Determine the [x, y] coordinate at the center of the cell enclosing the given text.  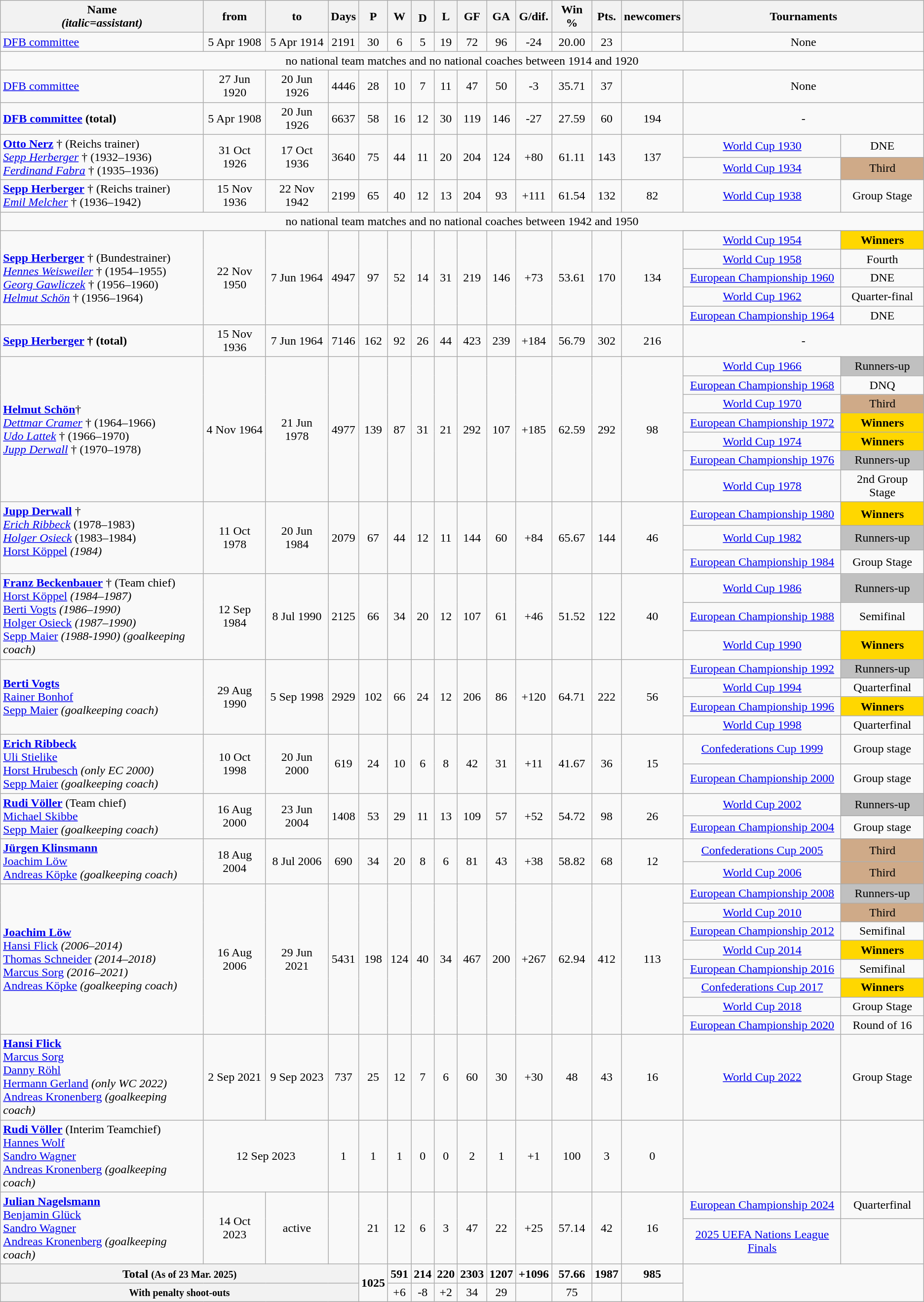
27 Jun 1920 [234, 86]
28 [373, 86]
Confederations Cup 2017 [762, 987]
Helmut Schön†Dettmar Cramer † (1964–1966)Udo Lattek † (1966–1970)Jupp Derwall † (1970–1978) [102, 430]
68 [607, 862]
-8 [423, 1292]
Jupp Derwall †Erich Ribbeck (1978–1983)Holger Osieck (1983–1984)Horst Köppel (1984) [102, 538]
+184 [534, 341]
57 [501, 816]
57.14 [572, 1228]
World Cup 1982 [762, 538]
4977 [344, 430]
European Championship 1968 [762, 385]
220 [446, 1273]
European Championship 2000 [762, 779]
+80 [534, 157]
Jürgen KlinsmannJoachim LöwAndreas Köpke (goalkeeping coach) [102, 862]
2191 [344, 42]
82 [653, 196]
European Championship 1976 [762, 460]
86 [501, 697]
L [446, 17]
119 [472, 118]
World Cup 1958 [762, 259]
2079 [344, 538]
37 [607, 86]
20 Jun 2000 [297, 763]
With penalty shoot-outs [180, 1292]
2303 [472, 1273]
newcomers [653, 17]
8 Jul 2006 [297, 862]
European Championship 1996 [762, 706]
5 [423, 42]
World Cup 2022 [762, 1077]
29 Jun 2021 [297, 959]
+1 [534, 1156]
+25 [534, 1228]
53 [373, 816]
23 Jun 2004 [297, 816]
2125 [344, 616]
World Cup 1970 [762, 404]
5 Sep 1998 [297, 697]
15 [653, 763]
+73 [534, 277]
198 [373, 959]
737 [344, 1077]
64.71 [572, 697]
no national team matches and no national coaches between 1914 and 1920 [462, 61]
22 Nov 1942 [297, 196]
1207 [501, 1273]
World Cup 1930 [762, 146]
World Cup 1978 [762, 486]
122 [607, 616]
Total (As of 23 Mar. 2025) [180, 1273]
7146 [344, 341]
GA [501, 17]
65.67 [572, 538]
23 [607, 42]
Rudi Völler (Interim Teamchief)Hannes WolfSandro WagnerAndreas Kronenberg (goalkeeping coach) [102, 1156]
DNQ [883, 385]
62.59 [572, 430]
Confederations Cup 2005 [762, 850]
21 Jun 1978 [297, 430]
Win % [572, 17]
9 Sep 2023 [297, 1077]
European Championship 2012 [762, 931]
World Cup 1986 [762, 588]
72 [472, 42]
+11 [534, 763]
4 Nov 1964 [234, 430]
139 [373, 430]
Julian NagelsmannBenjamin GlückSandro WagnerAndreas Kronenberg (goalkeeping coach) [102, 1228]
European Championship 1960 [762, 277]
53.61 [572, 277]
W [400, 17]
12 Sep 2023 [266, 1156]
16 Aug 2000 [234, 816]
Hansi FlickMarcus SorgDanny RöhlHermann Gerland (only WC 2022)Andreas Kronenberg (goalkeeping coach) [102, 1077]
31 Oct 1926 [234, 157]
+2 [446, 1292]
4947 [344, 277]
World Cup 1934 [762, 168]
52 [400, 277]
GF [472, 17]
109 [472, 816]
Erich RibbeckUli Stielike Horst Hrubesch (only EC 2000)Sepp Maier (goalkeeping coach) [102, 763]
European Championship 1988 [762, 617]
+84 [534, 538]
-24 [534, 42]
216 [653, 341]
1408 [344, 816]
2 [472, 1156]
5 Apr 1914 [297, 42]
93 [501, 196]
423 [472, 341]
World Cup 1998 [762, 725]
200 [501, 959]
10 Oct 1998 [234, 763]
European Championship 1984 [762, 562]
46 [653, 538]
European Championship 1980 [762, 513]
56.79 [572, 341]
-3 [534, 86]
96 [501, 42]
132 [607, 196]
World Cup 1990 [762, 645]
from [234, 17]
3640 [344, 157]
22 [501, 1228]
Tournaments [804, 17]
58.82 [572, 862]
25 [373, 1077]
29 Aug 1990 [234, 697]
World Cup 1938 [762, 196]
58 [373, 118]
6637 [344, 118]
143 [607, 157]
-27 [534, 118]
67 [373, 538]
19 [446, 42]
239 [501, 341]
2929 [344, 697]
P [373, 17]
54.72 [572, 816]
Sepp Herberger † (Bundestrainer)Hennes Weisweiler † (1954–1955)Georg Gawliczek † (1956–1960)Helmut Schön † (1956–1964) [102, 277]
4446 [344, 86]
World Cup 2014 [762, 950]
Joachim LöwHansi Flick (2006–2014)Thomas Schneider (2014–2018)Marcus Sorg (2016–2021)Andreas Köpke (goalkeeping coach) [102, 959]
European Championship 2024 [762, 1205]
+30 [534, 1077]
to [297, 17]
65 [373, 196]
302 [607, 341]
2nd Group Stage [883, 486]
985 [653, 1273]
Round of 16 [883, 1025]
Sepp Herberger † (Reichs trainer)Emil Melcher † (1936–1942) [102, 196]
European Championship 2016 [762, 969]
1025 [373, 1283]
36 [607, 763]
1987 [607, 1273]
97 [373, 277]
World Cup 2006 [762, 873]
European Championship 2004 [762, 828]
European Championship 1992 [762, 669]
18 Aug 2004 [234, 862]
51.52 [572, 616]
219 [472, 277]
2 Sep 2021 [234, 1077]
active [297, 1228]
619 [344, 763]
14 Oct 2023 [234, 1228]
2025 UEFA Nations League Finals [762, 1241]
+1096 [534, 1273]
Franz Beckenbauer † (Team chief)Horst Köppel (1984–1987)Berti Vogts (1986–1990)Holger Osieck (1987–1990)Sepp Maier (1988-1990) (goalkeeping coach) [102, 616]
194 [653, 118]
World Cup 2010 [762, 912]
57.66 [572, 1273]
56 [653, 697]
591 [400, 1273]
17 Oct 1936 [297, 157]
690 [344, 862]
+38 [534, 862]
412 [607, 959]
World Cup 1954 [762, 240]
81 [472, 862]
no national team matches and no national coaches between 1942 and 1950 [462, 221]
Quarter-final [883, 296]
12 Sep 1984 [234, 616]
61.11 [572, 157]
European Championship 1972 [762, 423]
92 [400, 341]
Fourth [883, 259]
+6 [400, 1292]
5431 [344, 959]
41.67 [572, 763]
Berti VogtsRainer BonhofSepp Maier (goalkeeping coach) [102, 697]
20.00 [572, 42]
206 [472, 697]
G/dif. [534, 17]
113 [653, 959]
+52 [534, 816]
61 [501, 616]
Rudi Völler (Team chief)Michael SkibbeSepp Maier (goalkeeping coach) [102, 816]
DFB committee (total) [102, 118]
Name(italic=assistant) [102, 17]
137 [653, 157]
62.94 [572, 959]
102 [373, 697]
World Cup 2002 [762, 804]
+185 [534, 430]
+267 [534, 959]
100 [572, 1156]
+111 [534, 196]
48 [572, 1077]
2199 [344, 196]
14 [423, 277]
87 [400, 430]
World Cup 1962 [762, 296]
222 [607, 697]
World Cup 2018 [762, 1006]
22 Nov 1950 [234, 277]
+120 [534, 697]
Pts. [607, 17]
World Cup 1966 [762, 366]
27.59 [572, 118]
20 Jun 1984 [297, 538]
11 Oct 1978 [234, 538]
World Cup 1994 [762, 687]
Otto Nerz † (Reichs trainer)Sepp Herberger † (1932–1936) Ferdinand Fabra † (1935–1936) [102, 157]
World Cup 1974 [762, 441]
162 [373, 341]
Sepp Herberger † (total) [102, 341]
European Championship 2008 [762, 894]
61.54 [572, 196]
16 Aug 2006 [234, 959]
50 [501, 86]
Days [344, 17]
+46 [534, 616]
35.71 [572, 86]
European Championship 2020 [762, 1025]
170 [607, 277]
D [423, 17]
European Championship 1964 [762, 316]
Confederations Cup 1999 [762, 749]
214 [423, 1273]
134 [653, 277]
467 [472, 959]
8 Jul 1990 [297, 616]
